From the cell containing the given text, extract its center point as (x, y) coordinate. 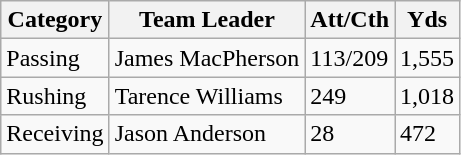
1,555 (428, 58)
Team Leader (207, 20)
113/209 (350, 58)
James MacPherson (207, 58)
Att/Cth (350, 20)
Tarence Williams (207, 96)
28 (350, 134)
249 (350, 96)
Receiving (55, 134)
Yds (428, 20)
472 (428, 134)
Category (55, 20)
Rushing (55, 96)
Jason Anderson (207, 134)
1,018 (428, 96)
Passing (55, 58)
